Search for the cell housing the specified text and yield its [x, y] center coordinate. 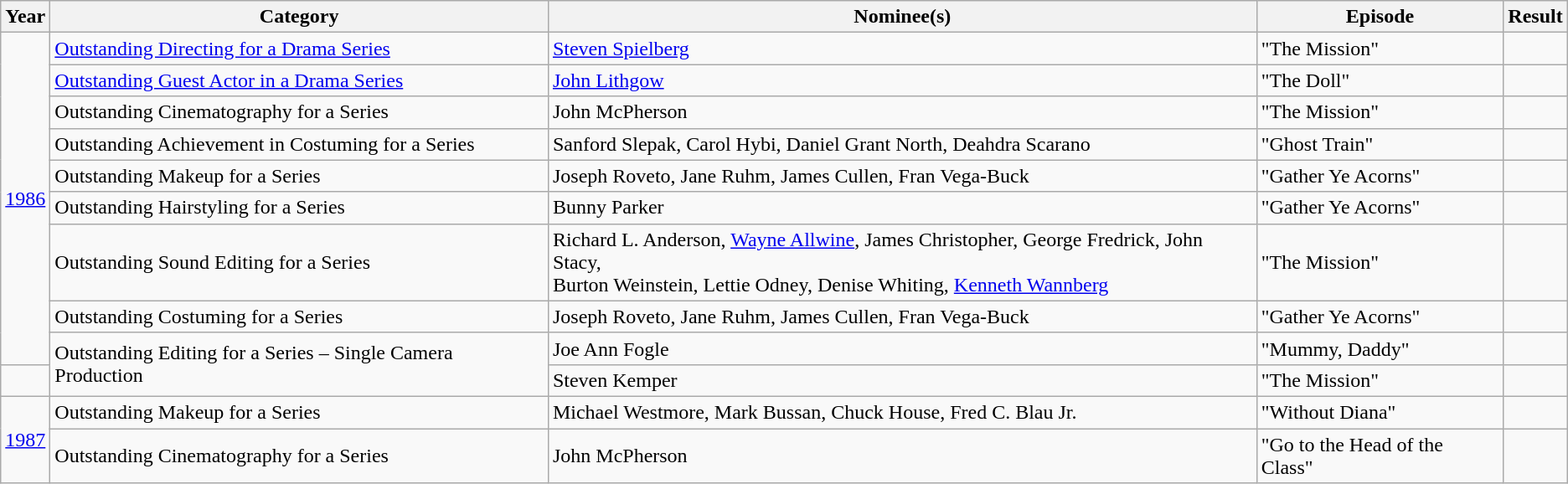
John Lithgow [902, 80]
Outstanding Hairstyling for a Series [300, 208]
1987 [25, 439]
Outstanding Editing for a Series – Single Camera Production [300, 364]
Outstanding Sound Editing for a Series [300, 262]
"Mummy, Daddy" [1380, 348]
Steven Kemper [902, 380]
"The Doll" [1380, 80]
Richard L. Anderson, Wayne Allwine, James Christopher, George Fredrick, John Stacy,Burton Weinstein, Lettie Odney, Denise Whiting, Kenneth Wannberg [902, 262]
Outstanding Guest Actor in a Drama Series [300, 80]
Category [300, 17]
Outstanding Achievement in Costuming for a Series [300, 144]
"Without Diana" [1380, 412]
"Ghost Train" [1380, 144]
Result [1535, 17]
Outstanding Directing for a Drama Series [300, 49]
Michael Westmore, Mark Bussan, Chuck House, Fred C. Blau Jr. [902, 412]
Sanford Slepak, Carol Hybi, Daniel Grant North, Deahdra Scarano [902, 144]
Episode [1380, 17]
Outstanding Costuming for a Series [300, 317]
"Go to the Head of the Class" [1380, 456]
Nominee(s) [902, 17]
Joe Ann Fogle [902, 348]
Year [25, 17]
Steven Spielberg [902, 49]
Bunny Parker [902, 208]
1986 [25, 199]
